Return the [x, y] coordinate for the center point of the cell that contains the specified text.  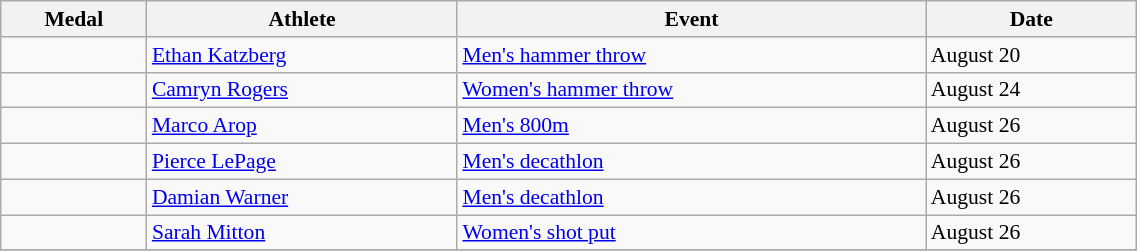
Women's hammer throw [691, 90]
Men's 800m [691, 126]
Event [691, 19]
Date [1032, 19]
Sarah Mitton [302, 233]
August 20 [1032, 55]
Pierce LePage [302, 162]
Damian Warner [302, 197]
Marco Arop [302, 126]
Women's shot put [691, 233]
Men's hammer throw [691, 55]
Medal [74, 19]
August 24 [1032, 90]
Camryn Rogers [302, 90]
Athlete [302, 19]
Ethan Katzberg [302, 55]
